Locate the cell with the specified text and output its [X, Y] center coordinate. 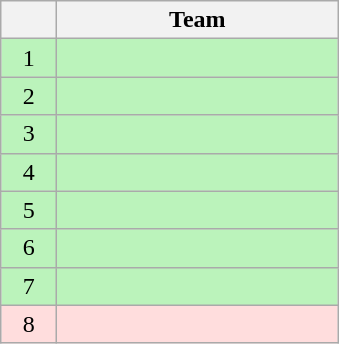
8 [29, 324]
3 [29, 134]
Team [198, 20]
4 [29, 172]
2 [29, 96]
1 [29, 58]
5 [29, 210]
7 [29, 286]
6 [29, 248]
